Determine the [x, y] coordinate at the center of the cell enclosing the given text.  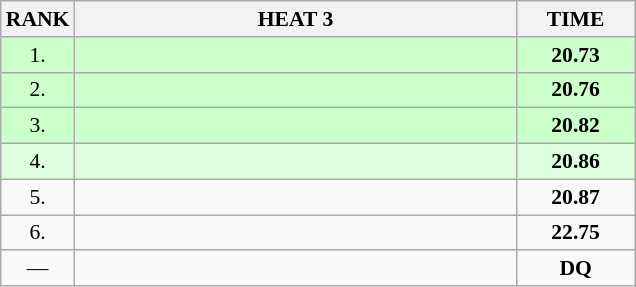
20.73 [576, 55]
5. [38, 197]
2. [38, 90]
22.75 [576, 233]
6. [38, 233]
4. [38, 162]
20.82 [576, 126]
RANK [38, 19]
— [38, 269]
1. [38, 55]
20.87 [576, 197]
HEAT 3 [295, 19]
20.76 [576, 90]
DQ [576, 269]
3. [38, 126]
20.86 [576, 162]
TIME [576, 19]
